Provide the (X, Y) coordinate of the cell's center where the given text is located.  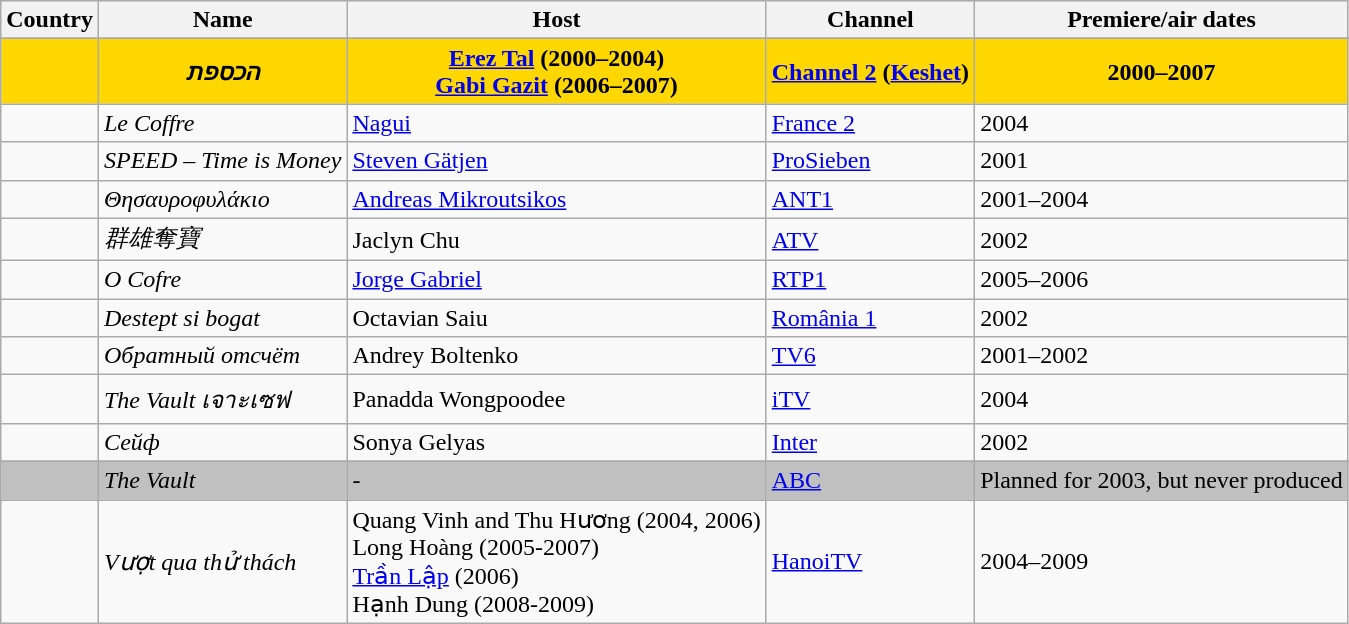
ProSieben (870, 161)
TV6 (870, 356)
Andrey Boltenko (556, 356)
The Vault (222, 480)
HanoiTV (870, 562)
Jorge Gabriel (556, 280)
România 1 (870, 318)
2001 (1162, 161)
Andreas Mikroutsikos (556, 199)
Vượt qua thử thách (222, 562)
Θησαυροφυλάκιο (222, 199)
iTV (870, 400)
Nagui (556, 123)
Sonya Gelyas (556, 442)
Octavian Saiu (556, 318)
2001–2004 (1162, 199)
Сейф (222, 442)
Erez Tal (2000–2004)Gabi Gazit (2006–2007) (556, 72)
RTP1 (870, 280)
ABC (870, 480)
Обратный отсчёт (222, 356)
2004–2009 (1162, 562)
Panadda Wongpoodee (556, 400)
O Cofre (222, 280)
群雄奪寶 (222, 240)
The Vault เจาะเซฟ (222, 400)
Channel (870, 20)
Jaclyn Chu (556, 240)
Premiere/air dates (1162, 20)
France 2 (870, 123)
Host (556, 20)
Planned for 2003, but never produced (1162, 480)
ATV (870, 240)
ANT1 (870, 199)
2000–2007 (1162, 72)
2005–2006 (1162, 280)
2001–2002 (1162, 356)
Name (222, 20)
Inter (870, 442)
Destept si bogat (222, 318)
- (556, 480)
Quang Vinh and Thu Hương (2004, 2006)Long Hoàng (2005-2007)Trần Lập (2006)Hạnh Dung (2008-2009) (556, 562)
Le Coffre (222, 123)
הכספת (222, 72)
Channel 2 (Keshet) (870, 72)
SPEED – Time is Money (222, 161)
Steven Gätjen (556, 161)
Country (50, 20)
